Return [x, y] of the center of cell containing provided text 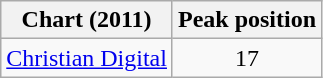
17 [246, 58]
Christian Digital [87, 58]
Peak position [246, 20]
Chart (2011) [87, 20]
